Pinpoint the cell where the given text exists, returning its (X, Y) midpoint coordinate. 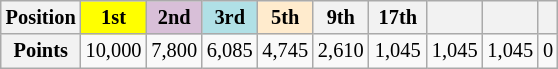
Points (41, 51)
Position (41, 17)
9th (341, 17)
10,000 (114, 51)
2,610 (341, 51)
0 (548, 51)
7,800 (174, 51)
6,085 (230, 51)
5th (285, 17)
1st (114, 17)
4,745 (285, 51)
2nd (174, 17)
17th (398, 17)
3rd (230, 17)
